Output the (X, Y) coordinate of the center of the cell containing the given text.  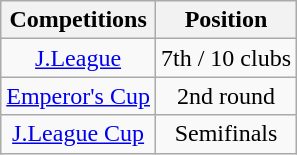
Position (226, 20)
J.League (78, 58)
Semifinals (226, 134)
Competitions (78, 20)
Emperor's Cup (78, 96)
2nd round (226, 96)
7th / 10 clubs (226, 58)
J.League Cup (78, 134)
